Return (X, Y) of the center of cell containing provided text 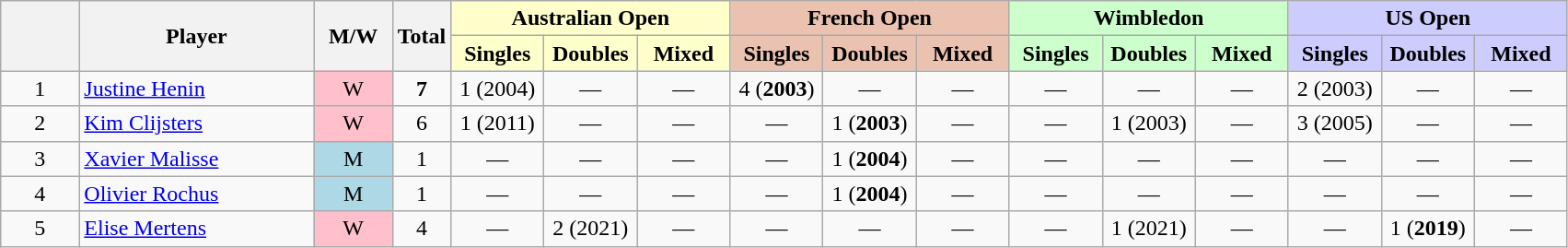
2 (41, 124)
2 (2003) (1335, 89)
1 (2019) (1427, 229)
1 (2011) (497, 124)
Elise Mertens (197, 229)
US Open (1427, 18)
6 (422, 124)
3 (41, 159)
4 (2003) (777, 89)
Justine Henin (197, 89)
Kim Clijsters (197, 124)
Wimbledon (1149, 18)
French Open (869, 18)
3 (2005) (1335, 124)
7 (422, 89)
Australian Open (591, 18)
Player (197, 36)
1 (2021) (1149, 229)
Xavier Malisse (197, 159)
5 (41, 229)
Total (422, 36)
2 (2021) (591, 229)
Olivier Rochus (197, 194)
M/W (354, 36)
